Return the (X, Y) coordinate for the center point of the cell that contains the specified text.  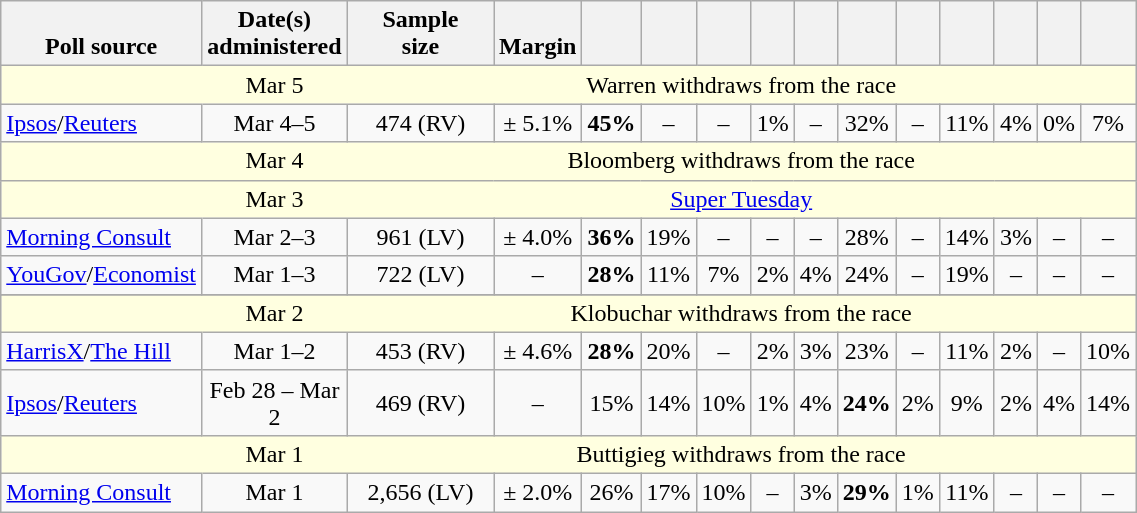
Mar 1–3 (274, 275)
Mar 4 (274, 161)
20% (668, 351)
± 4.0% (538, 237)
453 (RV) (420, 351)
Margin (538, 34)
469 (RV) (420, 402)
26% (612, 492)
17% (668, 492)
Bloomberg withdraws from the race (741, 161)
Mar 2–3 (274, 237)
Klobuchar withdraws from the race (741, 313)
722 (LV) (420, 275)
Mar 2 (274, 313)
Poll source (102, 34)
Mar 4–5 (274, 123)
2,656 (LV) (420, 492)
32% (866, 123)
± 2.0% (538, 492)
Mar 3 (274, 199)
HarrisX/The Hill (102, 351)
0% (1058, 123)
9% (966, 402)
Buttigieg withdraws from the race (741, 454)
YouGov/Economist (102, 275)
± 4.6% (538, 351)
36% (612, 237)
Mar 5 (274, 85)
29% (866, 492)
Feb 28 – Mar 2 (274, 402)
15% (612, 402)
474 (RV) (420, 123)
Warren withdraws from the race (741, 85)
961 (LV) (420, 237)
± 5.1% (538, 123)
45% (612, 123)
Date(s)administered (274, 34)
Mar 1–2 (274, 351)
Super Tuesday (741, 199)
Samplesize (420, 34)
23% (866, 351)
